Extract the [X, Y] coordinate from the center of the cell holding the provided text.  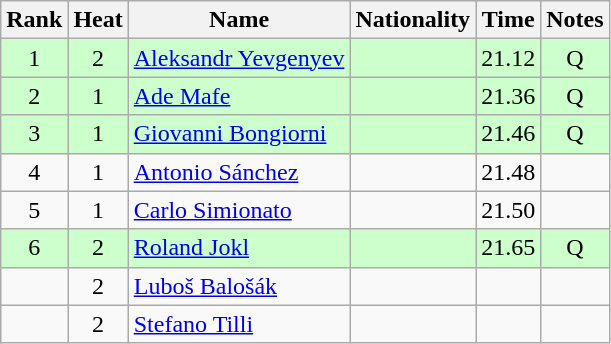
5 [34, 210]
21.65 [508, 248]
Rank [34, 20]
Giovanni Bongiorni [239, 134]
21.50 [508, 210]
21.12 [508, 58]
Heat [98, 20]
Antonio Sánchez [239, 172]
4 [34, 172]
6 [34, 248]
Name [239, 20]
Stefano Tilli [239, 324]
Time [508, 20]
21.36 [508, 96]
3 [34, 134]
21.48 [508, 172]
Carlo Simionato [239, 210]
Notes [575, 20]
Ade Mafe [239, 96]
Aleksandr Yevgenyev [239, 58]
Luboš Balošák [239, 286]
21.46 [508, 134]
Roland Jokl [239, 248]
Nationality [413, 20]
